Determine the [X, Y] coordinate at the center of the cell enclosing the given text.  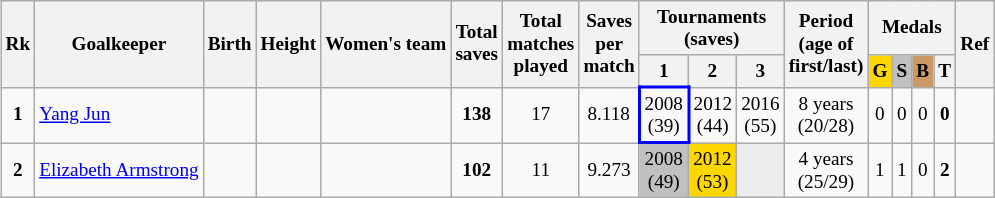
2008(49) [664, 170]
G [880, 71]
Totalmatchesplayed [541, 44]
T [945, 71]
8.118 [609, 115]
138 [477, 115]
2008(39) [664, 115]
2012(53) [712, 170]
3 [761, 71]
Medals [912, 28]
Birth [230, 44]
8 years(20/28) [826, 115]
Period(age offirst/last) [826, 44]
102 [477, 170]
17 [541, 115]
S [902, 71]
2016(55) [761, 115]
Elizabeth Armstrong [120, 170]
Height [288, 44]
4 years(25/29) [826, 170]
Ref [975, 44]
Yang Jun [120, 115]
Rk [18, 44]
Tournaments(saves) [712, 28]
Totalsaves [477, 44]
B [923, 71]
Women's team [386, 44]
Goalkeeper [120, 44]
2012(44) [712, 115]
11 [541, 170]
9.273 [609, 170]
Savespermatch [609, 44]
